Return (X, Y) of the center of cell containing provided text 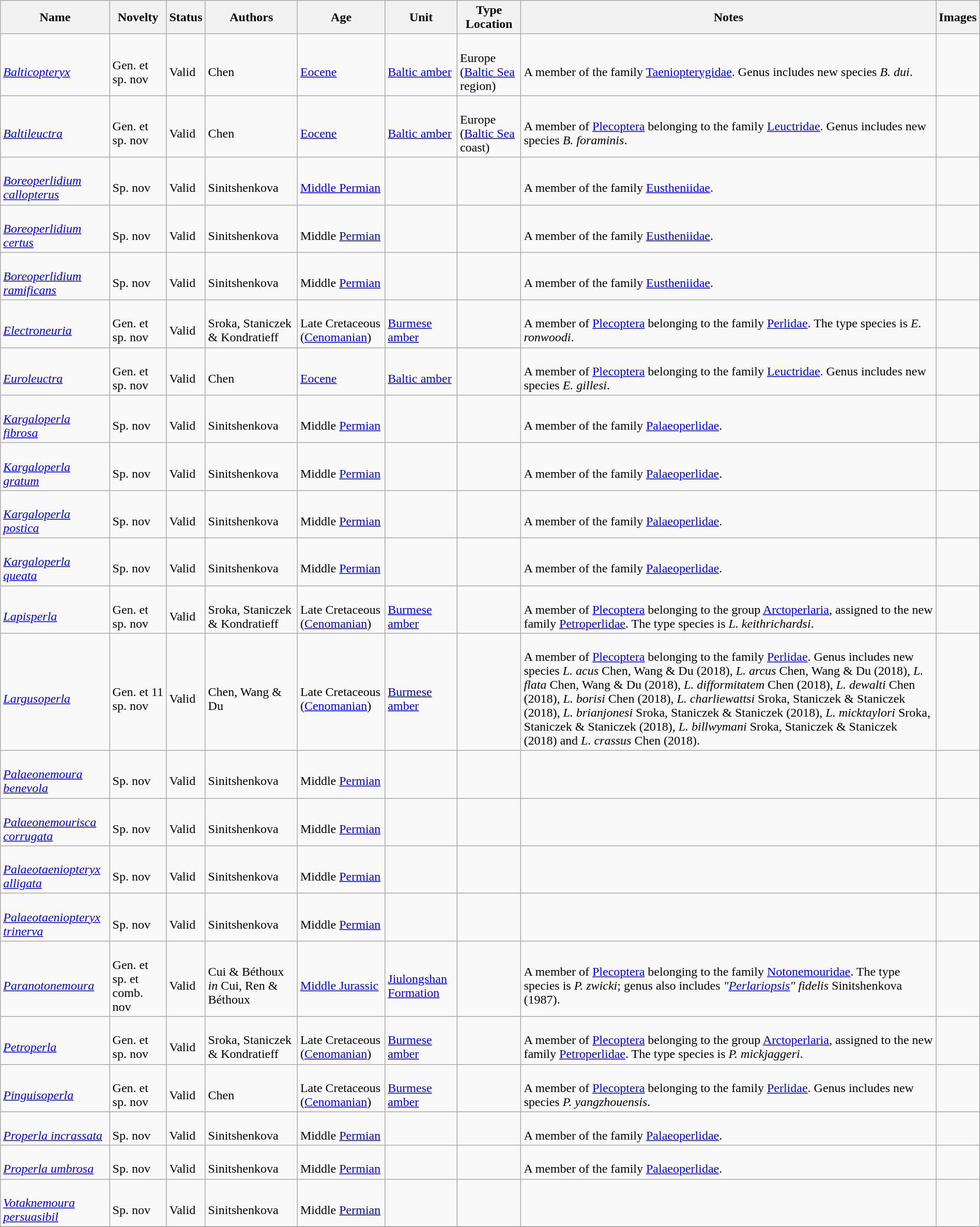
Chen, Wang & Du (251, 692)
A member of Plecoptera belonging to the group Arctoperlaria, assigned to the new family Petroperlidae. The type species is P. mickjaggeri. (729, 1040)
A member of Plecoptera belonging to the family Leuctridae. Genus includes new species B. foraminis. (729, 126)
Boreoperlidium callopterus (55, 181)
Palaeotaeniopteryx trinerva (55, 917)
A member of Plecoptera belonging to the group Arctoperlaria, assigned to the new family Petroperlidae. The type species is L. keithrichardsi. (729, 609)
Properla incrassata (55, 1128)
Lapisperla (55, 609)
Pinguisoperla (55, 1088)
Boreoperlidium certus (55, 229)
Type Location (489, 18)
Europe (Baltic Sea region) (489, 65)
Unit (421, 18)
A member of Plecoptera belonging to the family Leuctridae. Genus includes new species E. gillesi. (729, 371)
Age (341, 18)
A member of the family Taeniopterygidae. Genus includes new species B. dui. (729, 65)
Kargaloperla fibrosa (55, 419)
A member of Plecoptera belonging to the family Perlidae. Genus includes new species P. yangzhouensis. (729, 1088)
Petroperla (55, 1040)
Kargaloperla gratum (55, 466)
Palaeonemourisca corrugata (55, 822)
Status (186, 18)
Cui & Béthoux in Cui, Ren & Béthoux (251, 979)
Boreoperlidium ramificans (55, 276)
Middle Jurassic (341, 979)
Kargaloperla queata (55, 562)
Votaknemoura persuasibil (55, 1203)
Electroneuria (55, 324)
Gen. et sp. et comb. nov (138, 979)
Authors (251, 18)
Largusoperla (55, 692)
A member of Plecoptera belonging to the family Perlidae. The type species is E. ronwoodi. (729, 324)
Novelty (138, 18)
Name (55, 18)
Properla umbrosa (55, 1162)
Balticopteryx (55, 65)
Palaeotaeniopteryx alligata (55, 870)
Notes (729, 18)
Euroleuctra (55, 371)
Jiulongshan Formation (421, 979)
Paranotonemoura (55, 979)
Images (958, 18)
Kargaloperla postica (55, 514)
Baltileuctra (55, 126)
Gen. et 11 sp. nov (138, 692)
Palaeonemoura benevola (55, 775)
Europe (Baltic Sea coast) (489, 126)
